Output the (x, y) coordinate of the center of the cell containing the given text.  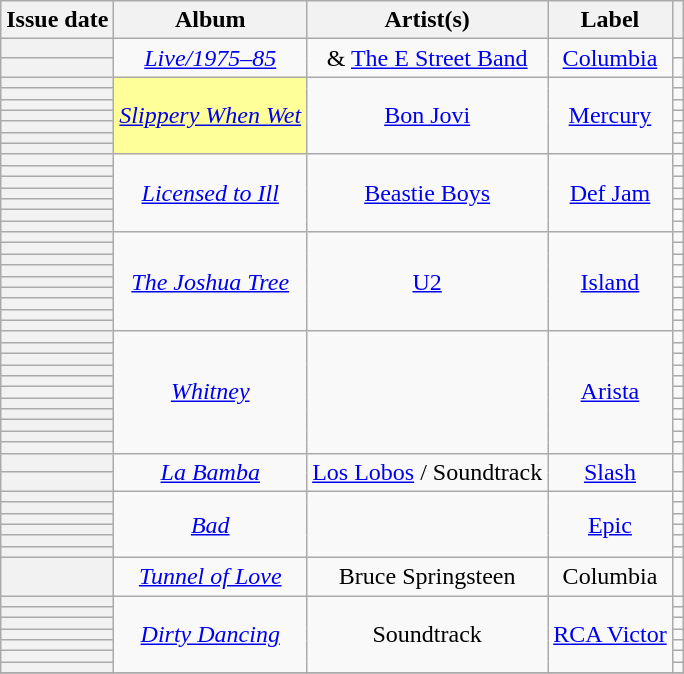
Slippery When Wet (210, 116)
Artist(s) (428, 20)
Issue date (58, 20)
Tunnel of Love (210, 576)
Licensed to Ill (210, 192)
Bad (210, 524)
Bruce Springsteen (428, 576)
Soundtrack (428, 634)
Island (610, 282)
RCA Victor (610, 634)
Los Lobos / Soundtrack (428, 472)
Dirty Dancing (210, 634)
Album (210, 20)
The Joshua Tree (210, 282)
Whitney (210, 392)
Beastie Boys (428, 192)
U2 (428, 282)
Live/1975–85 (210, 58)
Slash (610, 472)
Arista (610, 392)
La Bamba (210, 472)
& The E Street Band (428, 58)
Epic (610, 524)
Mercury (610, 116)
Bon Jovi (428, 116)
Label (610, 20)
Def Jam (610, 192)
